Pinpoint the cell where the given text exists, returning its (x, y) midpoint coordinate. 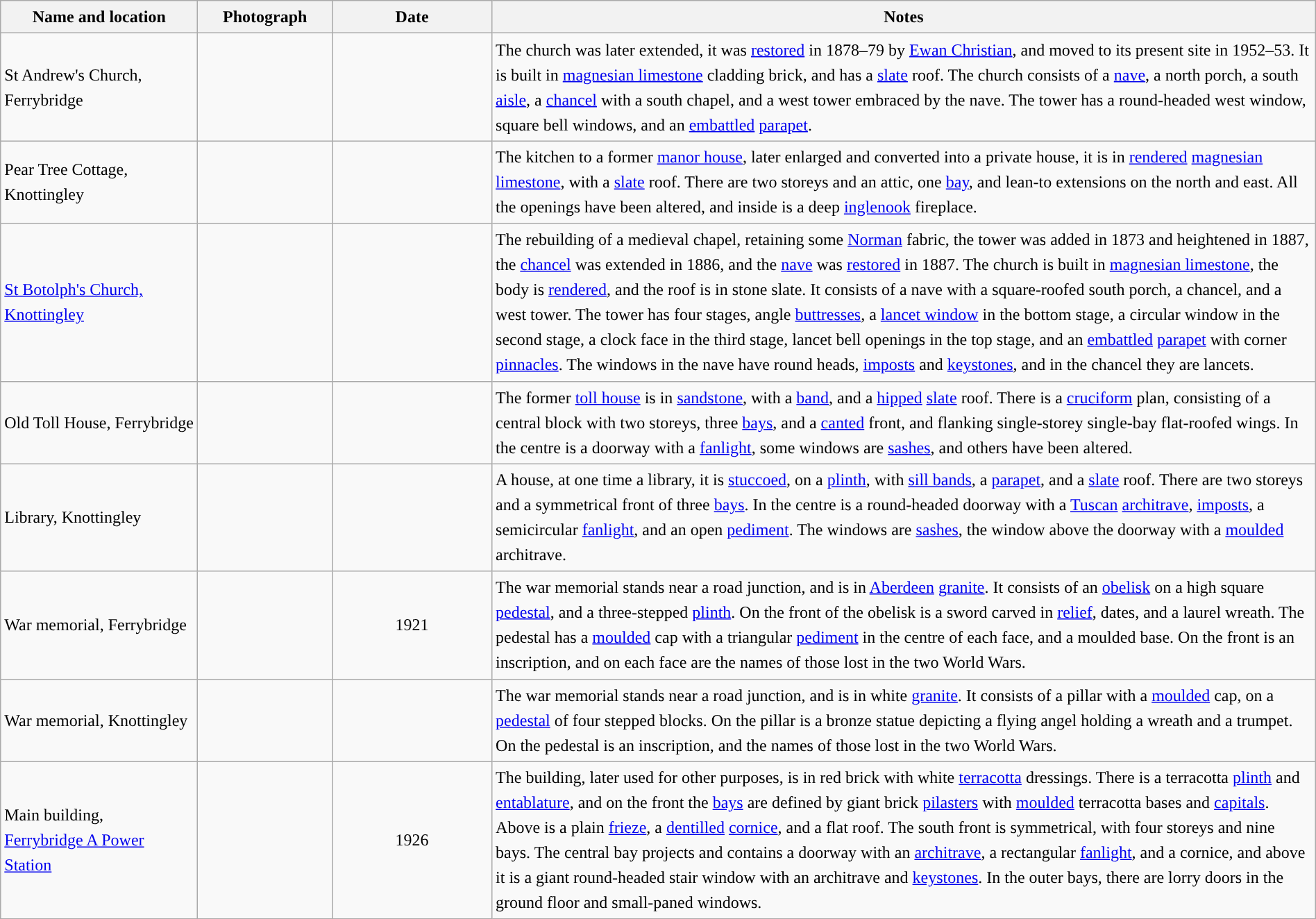
Name and location (99, 17)
1921 (412, 625)
Date (412, 17)
Notes (904, 17)
Library, Knottingley (99, 518)
War memorial, Knottingley (99, 720)
Main building,Ferrybridge A Power Station (99, 840)
War memorial, Ferrybridge (99, 625)
Pear Tree Cottage, Knottingley (99, 182)
Photograph (265, 17)
Old Toll House, Ferrybridge (99, 422)
1926 (412, 840)
St Andrew's Church, Ferrybridge (99, 87)
St Botolph's Church, Knottingley (99, 303)
